Identify which cell holds the provided text, then report its [X, Y] central coordinate. 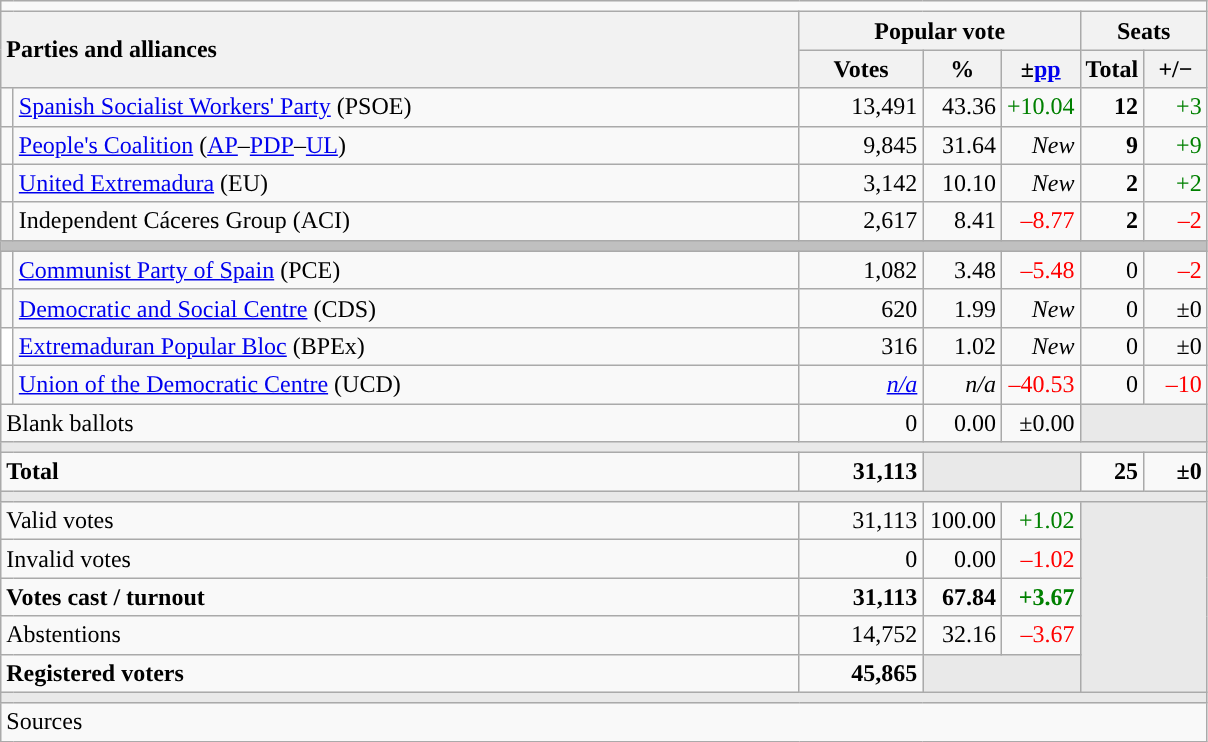
32.16 [962, 635]
Registered voters [400, 673]
–5.48 [1040, 270]
Union of the Democratic Centre (UCD) [406, 384]
+/− [1176, 69]
Parties and alliances [400, 50]
316 [861, 346]
2,617 [861, 221]
±0.00 [1040, 423]
Votes [861, 69]
Independent Cáceres Group (ACI) [406, 221]
% [962, 69]
100.00 [962, 521]
12 [1112, 107]
–8.77 [1040, 221]
Blank ballots [400, 423]
United Extremadura (EU) [406, 183]
620 [861, 308]
45,865 [861, 673]
3.48 [962, 270]
+2 [1176, 183]
1.02 [962, 346]
Extremaduran Popular Bloc (BPEx) [406, 346]
–1.02 [1040, 559]
43.36 [962, 107]
±pp [1040, 69]
Democratic and Social Centre (CDS) [406, 308]
Votes cast / turnout [400, 597]
Valid votes [400, 521]
Seats [1144, 31]
25 [1112, 472]
+1.02 [1040, 521]
Spanish Socialist Workers' Party (PSOE) [406, 107]
Popular vote [940, 31]
31.64 [962, 145]
9,845 [861, 145]
–40.53 [1040, 384]
+3.67 [1040, 597]
–3.67 [1040, 635]
8.41 [962, 221]
–10 [1176, 384]
3,142 [861, 183]
Abstentions [400, 635]
Invalid votes [400, 559]
1.99 [962, 308]
67.84 [962, 597]
+10.04 [1040, 107]
9 [1112, 145]
14,752 [861, 635]
1,082 [861, 270]
+3 [1176, 107]
10.10 [962, 183]
People's Coalition (AP–PDP–UL) [406, 145]
Communist Party of Spain (PCE) [406, 270]
Sources [604, 722]
+9 [1176, 145]
13,491 [861, 107]
